From the cell containing the given text, extract its center point as [x, y] coordinate. 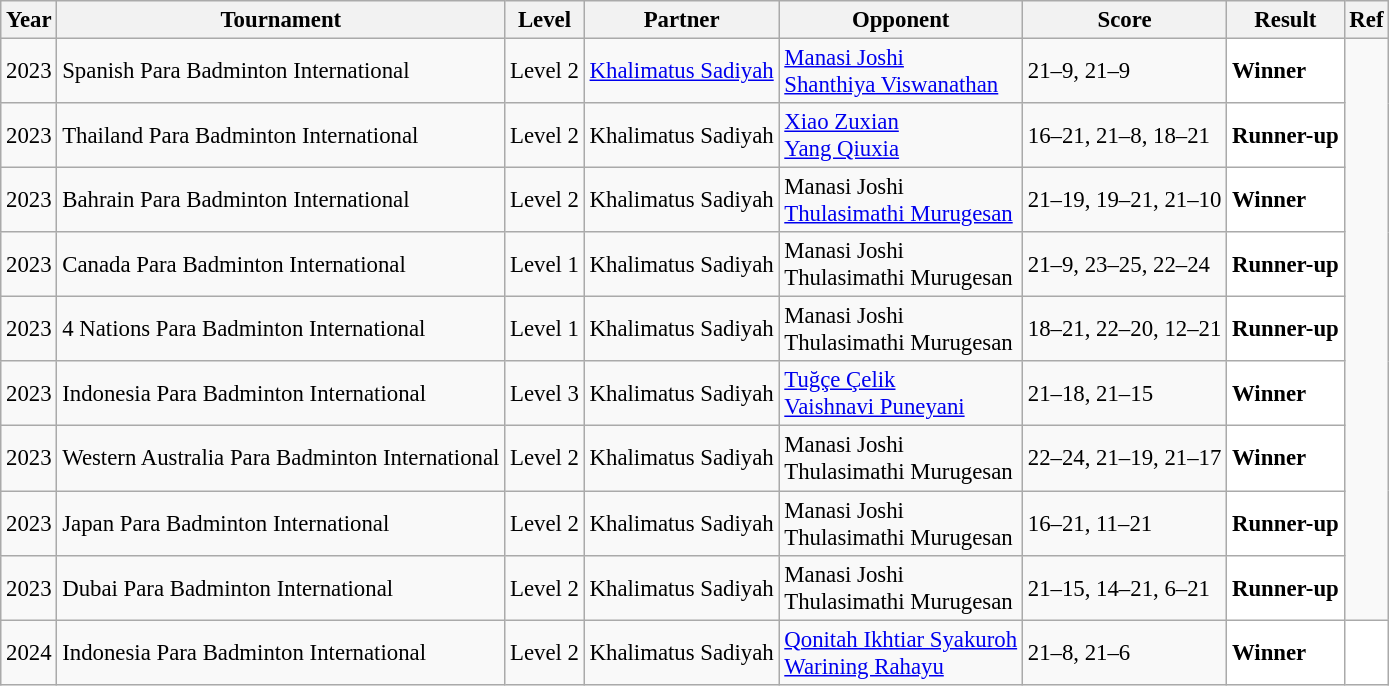
4 Nations Para Badminton International [281, 330]
21–15, 14–21, 6–21 [1124, 588]
Bahrain Para Badminton International [281, 200]
Score [1124, 20]
Dubai Para Badminton International [281, 588]
Tuğçe Çelik Vaishnavi Puneyani [900, 394]
21–9, 23–25, 22–24 [1124, 264]
18–21, 22–20, 12–21 [1124, 330]
21–19, 19–21, 21–10 [1124, 200]
Year [29, 20]
22–24, 21–19, 21–17 [1124, 458]
Japan Para Badminton International [281, 524]
Qonitah Ikhtiar Syakuroh Warining Rahayu [900, 652]
16–21, 21–8, 18–21 [1124, 136]
Level [545, 20]
Manasi Joshi Shanthiya Viswanathan [900, 72]
21–18, 21–15 [1124, 394]
Thailand Para Badminton International [281, 136]
21–8, 21–6 [1124, 652]
Tournament [281, 20]
21–9, 21–9 [1124, 72]
Level 3 [545, 394]
Result [1286, 20]
Western Australia Para Badminton International [281, 458]
Canada Para Badminton International [281, 264]
2024 [29, 652]
Opponent [900, 20]
Spanish Para Badminton International [281, 72]
Ref [1366, 20]
Xiao Zuxian Yang Qiuxia [900, 136]
Partner [682, 20]
16–21, 11–21 [1124, 524]
